Detect which cell encompasses the target text, then output its (x, y) center coordinate. 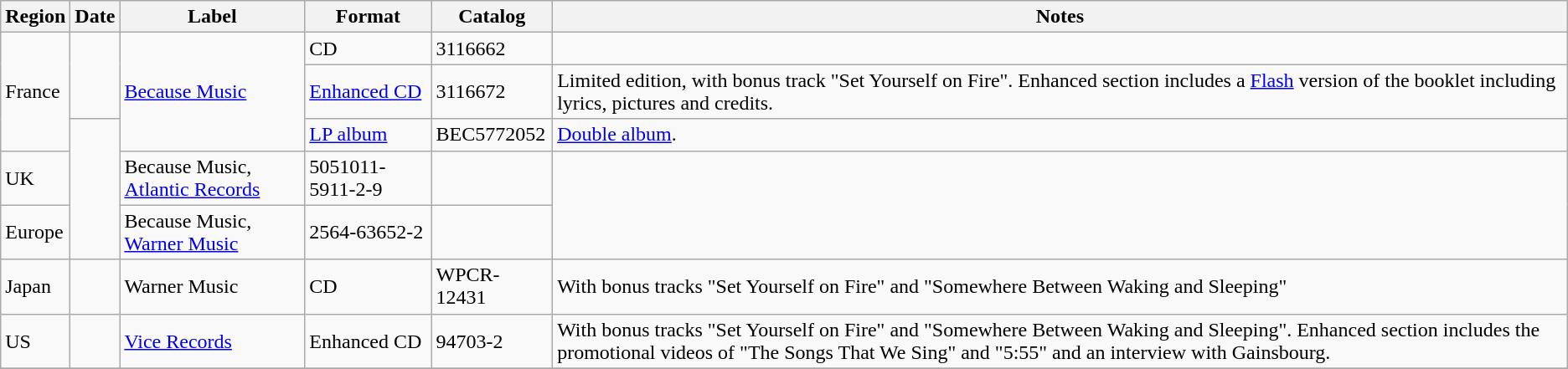
LP album (369, 135)
Region (35, 17)
With bonus tracks "Set Yourself on Fire" and "Somewhere Between Waking and Sleeping" (1060, 286)
France (35, 92)
Label (213, 17)
Double album. (1060, 135)
Because Music, Warner Music (213, 233)
Europe (35, 233)
Because Music, Atlantic Records (213, 177)
94703-2 (493, 341)
WPCR-12431 (493, 286)
Date (95, 17)
3116662 (493, 49)
Format (369, 17)
Notes (1060, 17)
5051011-5911-2-9 (369, 177)
Catalog (493, 17)
UK (35, 177)
3116672 (493, 92)
Japan (35, 286)
2564-63652-2 (369, 233)
BEC5772052 (493, 135)
Warner Music (213, 286)
US (35, 341)
Because Music (213, 92)
Vice Records (213, 341)
